Find where the given text appears and provide that cell's center as [X, Y] coordinate. 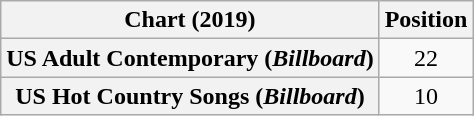
10 [426, 96]
22 [426, 58]
Chart (2019) [190, 20]
US Adult Contemporary (Billboard) [190, 58]
Position [426, 20]
US Hot Country Songs (Billboard) [190, 96]
